Search for the cell housing the specified text and yield its (X, Y) center coordinate. 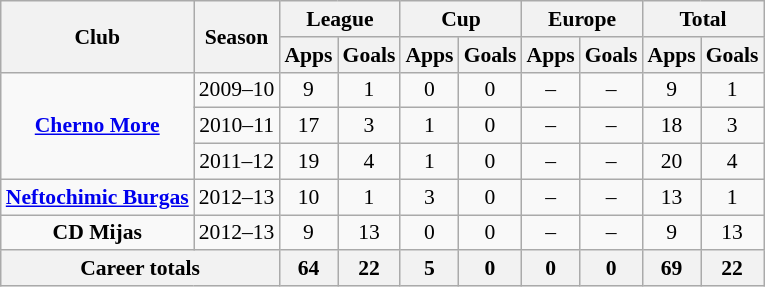
Club (98, 36)
17 (308, 126)
18 (672, 126)
Total (704, 19)
CD Mijas (98, 233)
69 (672, 269)
Season (237, 36)
2011–12 (237, 162)
2010–11 (237, 126)
Cherno More (98, 126)
19 (308, 162)
2009–10 (237, 90)
Neftochimic Burgas (98, 197)
Cup (460, 19)
20 (672, 162)
League (340, 19)
10 (308, 197)
5 (429, 269)
Career totals (140, 269)
64 (308, 269)
Europe (582, 19)
